Locate the cell with the specified text and output its [x, y] center coordinate. 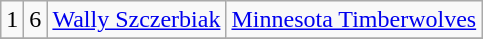
Wally Szczerbiak [136, 20]
Minnesota Timberwolves [354, 20]
6 [36, 20]
1 [12, 20]
